Determine the [x, y] coordinate at the center of the cell enclosing the given text.  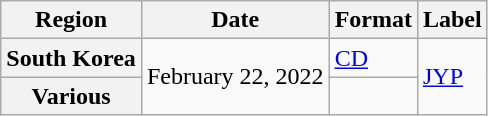
South Korea [72, 58]
Region [72, 20]
Various [72, 96]
February 22, 2022 [235, 77]
JYP [452, 77]
CD [373, 58]
Format [373, 20]
Label [452, 20]
Date [235, 20]
